Return the [x, y] coordinate for the center point of the cell that contains the specified text.  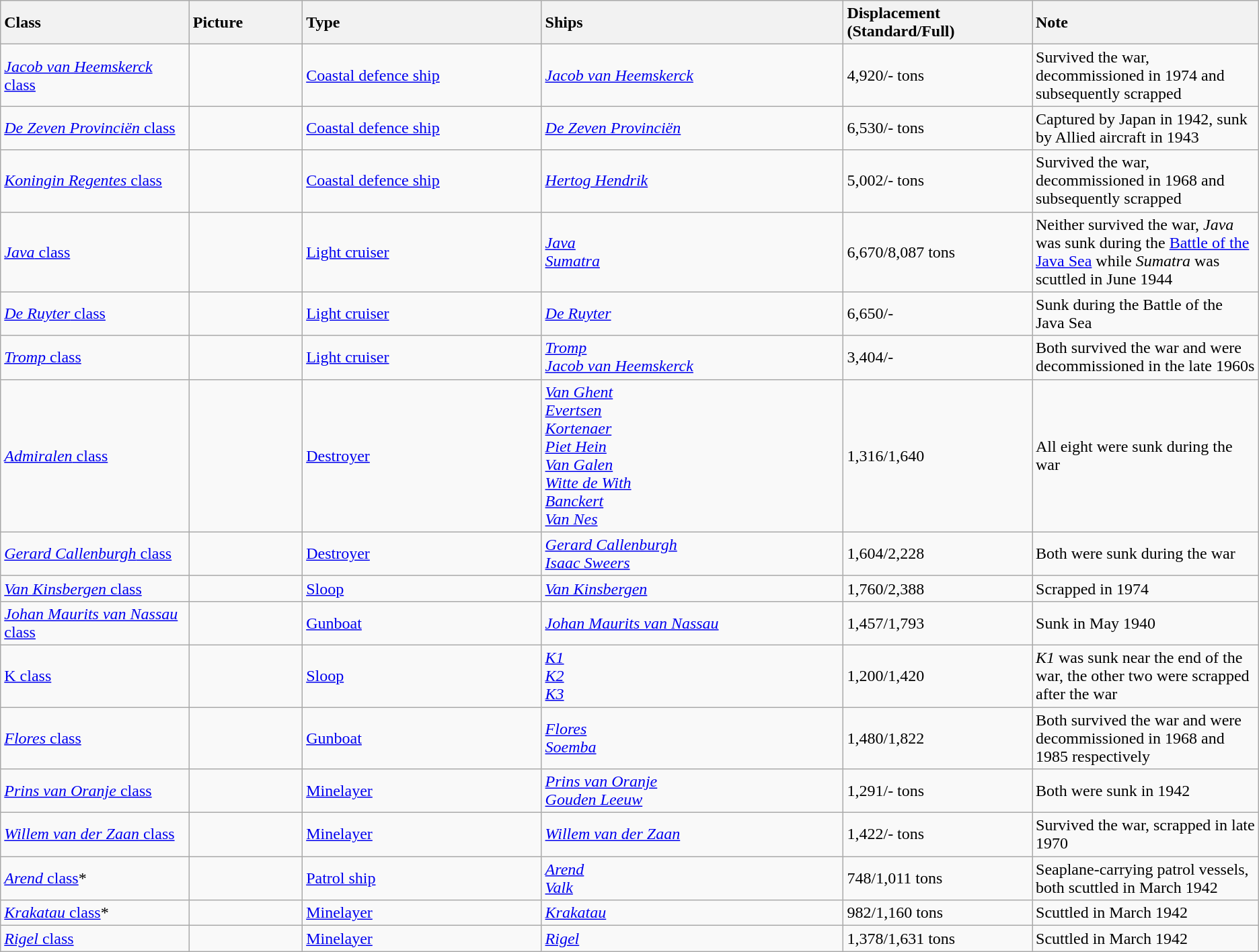
Survived the war, decommissioned in 1968 and subsequently scrapped [1145, 181]
Jacob van Heemskerck [693, 75]
De Ruyter [693, 313]
Both were sunk during the war [1145, 554]
Willem van der Zaan class [96, 835]
Rigel class [96, 939]
6,530/- tons [938, 128]
Note [1145, 23]
De Zeven Provinciën [693, 128]
Java class [96, 251]
Rigel [693, 939]
1,291/- tons [938, 791]
1,760/2,388 [938, 588]
K class [96, 676]
Scrapped in 1974 [1145, 588]
Both survived the war and were decommissioned in the late 1960s [1145, 358]
Johan Maurits van Nassau class [96, 623]
Van GhentEvertsenKortenaerPiet HeinVan GalenWitte de WithBanckertVan Nes [693, 456]
TrompJacob van Heemskerck [693, 358]
Tromp class [96, 358]
3,404/- [938, 358]
Gerard CallenburghIsaac Sweers [693, 554]
Van Kinsbergen class [96, 588]
Neither survived the war, Java was sunk during the Battle of the Java Sea while Sumatra was scuttled in June 1944 [1145, 251]
Prins van OranjeGouden Leeuw [693, 791]
De Ruyter class [96, 313]
Seaplane-carrying patrol vessels, both scuttled in March 1942 [1145, 878]
K1K2K3 [693, 676]
JavaSumatra [693, 251]
K1 was sunk near the end of the war, the other two were scrapped after the war [1145, 676]
Hertog Hendrik [693, 181]
Admiralen class [96, 456]
Johan Maurits van Nassau [693, 623]
1,200/1,420 [938, 676]
Both survived the war and were decommissioned in 1968 and 1985 respectively [1145, 738]
Survived the war, decommissioned in 1974 and subsequently scrapped [1145, 75]
All eight were sunk during the war [1145, 456]
Koningin Regentes class [96, 181]
6,650/- [938, 313]
Krakatau [693, 913]
Van Kinsbergen [693, 588]
Arend class* [96, 878]
748/1,011 tons [938, 878]
6,670/8,087 tons [938, 251]
1,604/2,228 [938, 554]
1,457/1,793 [938, 623]
Type [422, 23]
Krakatau class* [96, 913]
Displacement (Standard/Full) [938, 23]
Jacob van Heemskerck class [96, 75]
4,920/- tons [938, 75]
1,422/- tons [938, 835]
Ships [693, 23]
Willem van der Zaan [693, 835]
FloresSoemba [693, 738]
ArendValk [693, 878]
1,316/1,640 [938, 456]
Class [96, 23]
Prins van Oranje class [96, 791]
1,480/1,822 [938, 738]
Sunk during the Battle of the Java Sea [1145, 313]
982/1,160 tons [938, 913]
Picture [245, 23]
Captured by Japan in 1942, sunk by Allied aircraft in 1943 [1145, 128]
1,378/1,631 tons [938, 939]
Sunk in May 1940 [1145, 623]
Survived the war, scrapped in late 1970 [1145, 835]
5,002/- tons [938, 181]
Flores class [96, 738]
Gerard Callenburgh class [96, 554]
Patrol ship [422, 878]
Both were sunk in 1942 [1145, 791]
De Zeven Provinciën class [96, 128]
